Find where the given text appears and provide that cell's center as (X, Y) coordinate. 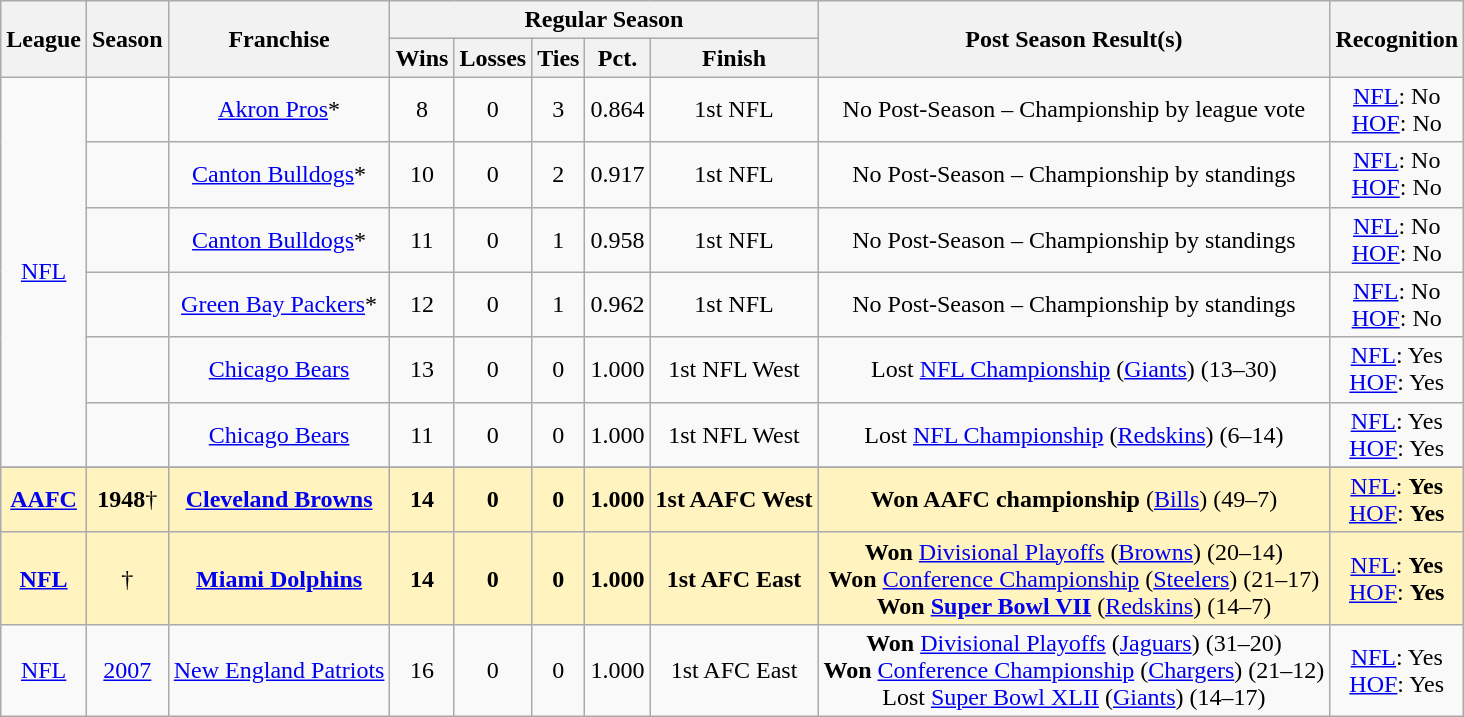
Wins (422, 58)
Won Divisional Playoffs (Browns) (20–14)Won Conference Championship (Steelers) (21–17)Won Super Bowl VII (Redskins) (14–7) (1074, 578)
8 (422, 110)
Miami Dolphins (279, 578)
Season (127, 39)
13 (422, 370)
10 (422, 174)
Losses (493, 58)
Green Bay Packers* (279, 304)
Akron Pros* (279, 110)
† (127, 578)
New England Patriots (279, 670)
2 (558, 174)
Finish (734, 58)
1948† (127, 500)
Franchise (279, 39)
0.958 (618, 240)
0.864 (618, 110)
0.962 (618, 304)
0.917 (618, 174)
No Post-Season – Championship by league vote (1074, 110)
Recognition (1397, 39)
Won AAFC championship (Bills) (49–7) (1074, 500)
Post Season Result(s) (1074, 39)
16 (422, 670)
Pct. (618, 58)
Ties (558, 58)
Lost NFL Championship (Redskins) (6–14) (1074, 434)
Cleveland Browns (279, 500)
League (44, 39)
3 (558, 110)
Regular Season (604, 20)
AAFC (44, 500)
1st AAFC West (734, 500)
Won Divisional Playoffs (Jaguars) (31–20)Won Conference Championship (Chargers) (21–12)Lost Super Bowl XLII (Giants) (14–17) (1074, 670)
Lost NFL Championship (Giants) (13–30) (1074, 370)
2007 (127, 670)
12 (422, 304)
